For the text-containing cell, return its midpoint in (X, Y) coordinate format. 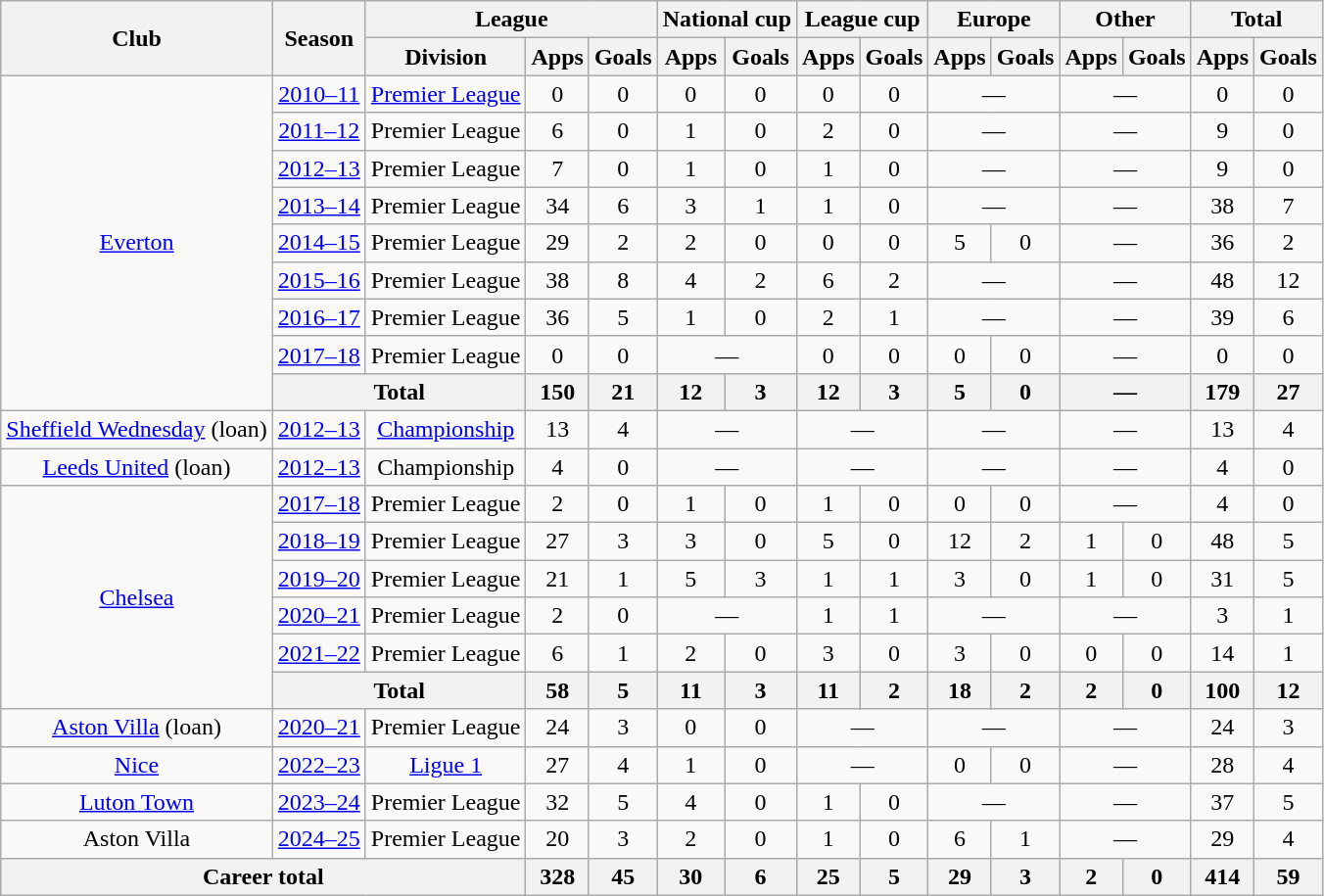
2015–16 (319, 280)
39 (1222, 317)
Club (137, 38)
34 (557, 206)
Europe (994, 20)
100 (1222, 690)
31 (1222, 579)
58 (557, 690)
Ligue 1 (446, 765)
18 (960, 690)
Aston Villa (loan) (137, 728)
Other (1125, 20)
25 (828, 876)
2018–19 (319, 542)
328 (557, 876)
2021–22 (319, 653)
Career total (263, 876)
Division (446, 57)
Chelsea (137, 597)
37 (1222, 802)
28 (1222, 765)
Luton Town (137, 802)
45 (623, 876)
20 (557, 839)
League (511, 20)
2010–11 (319, 94)
8 (623, 280)
2016–17 (319, 317)
414 (1222, 876)
Aston Villa (137, 839)
Everton (137, 243)
2013–14 (319, 206)
2014–15 (319, 243)
59 (1289, 876)
Sheffield Wednesday (loan) (137, 429)
National cup (727, 20)
14 (1222, 653)
32 (557, 802)
2023–24 (319, 802)
Nice (137, 765)
2024–25 (319, 839)
2022–23 (319, 765)
2011–12 (319, 131)
150 (557, 392)
30 (690, 876)
Season (319, 38)
2019–20 (319, 579)
Leeds United (loan) (137, 467)
179 (1222, 392)
League cup (863, 20)
